Locate the cell with the specified text and output its [X, Y] center coordinate. 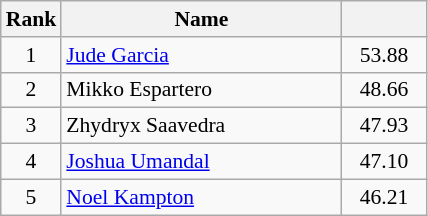
47.10 [384, 162]
3 [32, 126]
53.88 [384, 55]
47.93 [384, 126]
46.21 [384, 197]
Zhydryx Saavedra [201, 126]
Joshua Umandal [201, 162]
Name [201, 19]
Jude Garcia [201, 55]
Mikko Espartero [201, 90]
1 [32, 55]
4 [32, 162]
48.66 [384, 90]
Noel Kampton [201, 197]
2 [32, 90]
Rank [32, 19]
5 [32, 197]
